Scan for the cell matching the given text and deliver its (x, y) coordinate at center. 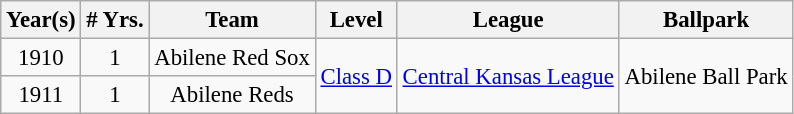
Level (356, 20)
Class D (356, 76)
Abilene Red Sox (232, 58)
# Yrs. (115, 20)
Year(s) (41, 20)
1910 (41, 58)
Ballpark (706, 20)
Central Kansas League (508, 76)
Abilene Ball Park (706, 76)
Abilene Reds (232, 95)
League (508, 20)
1911 (41, 95)
Team (232, 20)
